Capture the cell that displays the provided text and extract its [x, y] central coordinate. 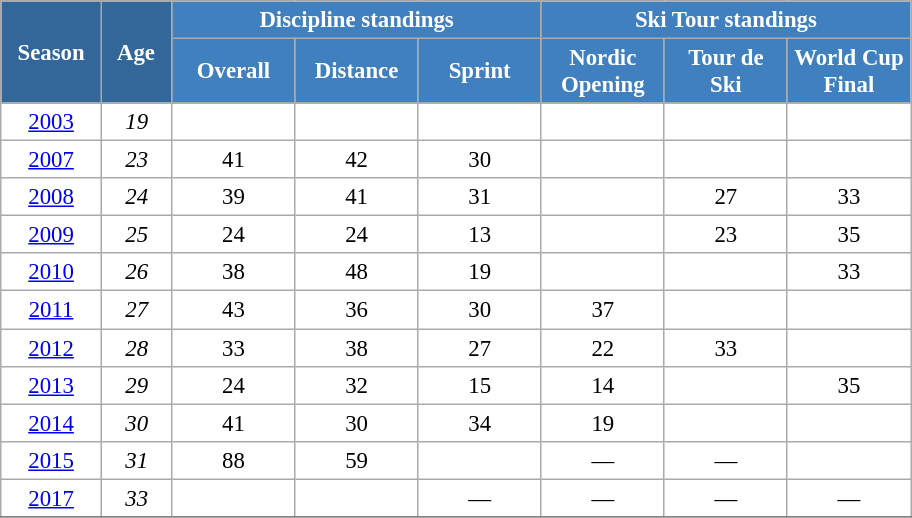
22 [602, 348]
Age [136, 52]
25 [136, 235]
36 [356, 310]
Discipline standings [356, 20]
29 [136, 385]
14 [602, 385]
28 [136, 348]
Overall [234, 72]
37 [602, 310]
Distance [356, 72]
15 [480, 385]
2011 [52, 310]
2012 [52, 348]
2014 [52, 423]
2008 [52, 197]
34 [480, 423]
43 [234, 310]
Ski Tour standings [726, 20]
59 [356, 460]
2007 [52, 160]
Season [52, 52]
42 [356, 160]
48 [356, 273]
88 [234, 460]
13 [480, 235]
2010 [52, 273]
2009 [52, 235]
Tour deSki [726, 72]
26 [136, 273]
32 [356, 385]
World CupFinal [848, 72]
2015 [52, 460]
39 [234, 197]
Sprint [480, 72]
2013 [52, 385]
2017 [52, 498]
NordicOpening [602, 72]
2003 [52, 122]
